Determine the [x, y] coordinate at the center of the cell enclosing the given text.  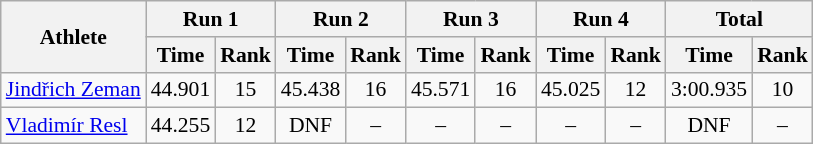
15 [246, 90]
Total [740, 19]
Vladimír Resl [74, 126]
44.255 [180, 126]
45.438 [310, 90]
Run 1 [211, 19]
Jindřich Zeman [74, 90]
3:00.935 [709, 90]
Run 4 [601, 19]
10 [782, 90]
45.025 [570, 90]
Athlete [74, 36]
Run 3 [471, 19]
45.571 [440, 90]
44.901 [180, 90]
Run 2 [341, 19]
